Detect which cell encompasses the target text, then output its (X, Y) center coordinate. 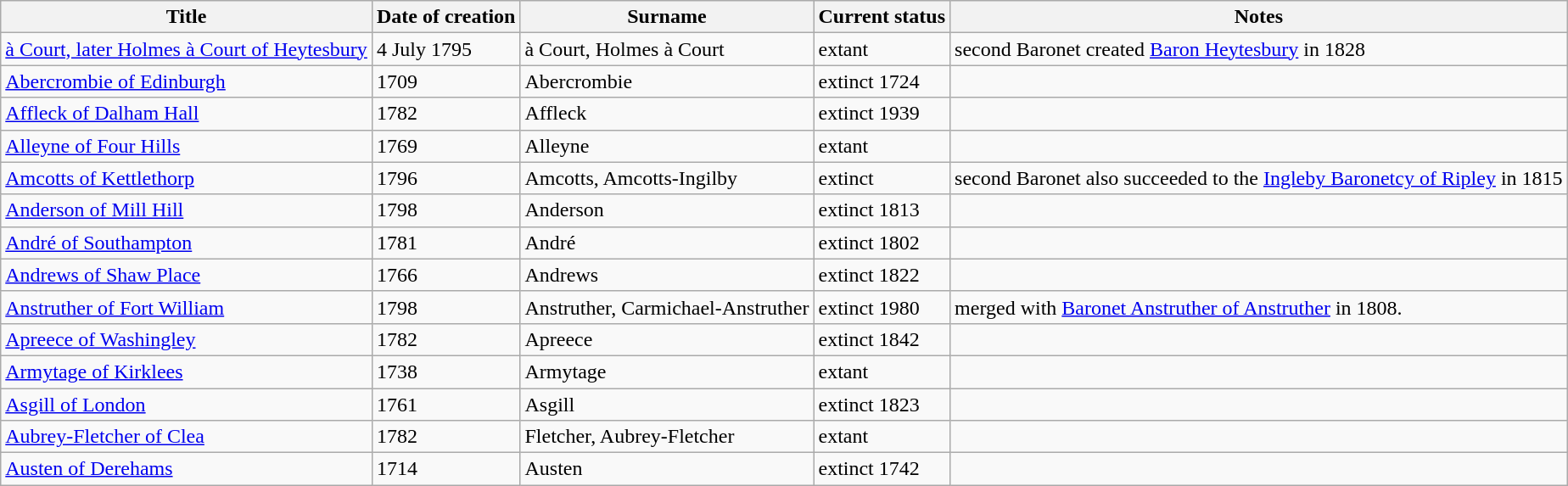
Notes (1259, 17)
4 July 1795 (446, 49)
merged with Baronet Anstruther of Anstruther in 1808. (1259, 307)
Austen of Derehams (187, 469)
1781 (446, 243)
second Baronet also succeeded to the Ingleby Baronetcy of Ripley in 1815 (1259, 178)
Asgill of London (187, 405)
Amcotts of Kettlethorp (187, 178)
extinct 1822 (882, 275)
Andrews of Shaw Place (187, 275)
Surname (667, 17)
Anstruther, Carmichael-Anstruther (667, 307)
extinct 1980 (882, 307)
1761 (446, 405)
Anderson of Mill Hill (187, 210)
extinct (882, 178)
Alleyne of Four Hills (187, 146)
Current status (882, 17)
Anstruther of Fort William (187, 307)
extinct 1842 (882, 339)
Armytage (667, 371)
Anderson (667, 210)
Fletcher, Aubrey-Fletcher (667, 437)
1709 (446, 81)
Andrews (667, 275)
Apreece of Washingley (187, 339)
Date of creation (446, 17)
extinct 1813 (882, 210)
1796 (446, 178)
extinct 1939 (882, 114)
à Court, later Holmes à Court of Heytesbury (187, 49)
Abercrombie of Edinburgh (187, 81)
1769 (446, 146)
Affleck (667, 114)
André (667, 243)
1714 (446, 469)
Asgill (667, 405)
extinct 1724 (882, 81)
Austen (667, 469)
à Court, Holmes à Court (667, 49)
extinct 1823 (882, 405)
André of Southampton (187, 243)
extinct 1802 (882, 243)
Abercrombie (667, 81)
1738 (446, 371)
Armytage of Kirklees (187, 371)
Apreece (667, 339)
Amcotts, Amcotts-Ingilby (667, 178)
Affleck of Dalham Hall (187, 114)
1766 (446, 275)
Alleyne (667, 146)
Aubrey-Fletcher of Clea (187, 437)
Title (187, 17)
extinct 1742 (882, 469)
second Baronet created Baron Heytesbury in 1828 (1259, 49)
